Scan for the cell matching the given text and deliver its [X, Y] coordinate at center. 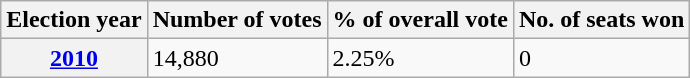
Number of votes [237, 20]
14,880 [237, 58]
2.25% [420, 58]
No. of seats won [601, 20]
Election year [74, 20]
2010 [74, 58]
% of overall vote [420, 20]
0 [601, 58]
